From the cell containing the given text, extract its center point as [x, y] coordinate. 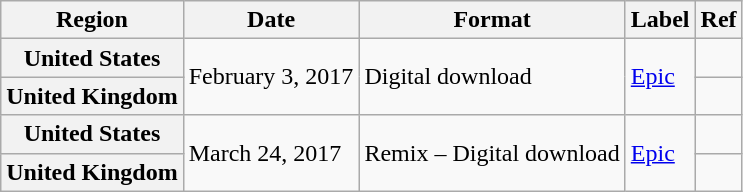
Digital download [492, 77]
February 3, 2017 [271, 77]
Region [92, 20]
March 24, 2017 [271, 153]
Format [492, 20]
Date [271, 20]
Ref [718, 20]
Remix – Digital download [492, 153]
Label [660, 20]
